Pinpoint the cell where the given text exists, returning its [x, y] midpoint coordinate. 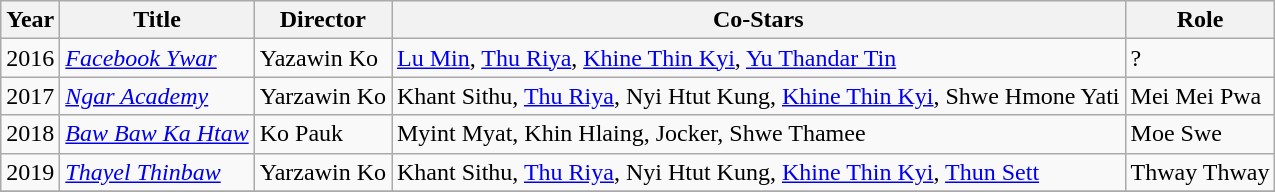
Ngar Academy [157, 96]
Lu Min, Thu Riya, Khine Thin Kyi, Yu Thandar Tin [759, 58]
2019 [30, 172]
Khant Sithu, Thu Riya, Nyi Htut Kung, Khine Thin Kyi, Shwe Hmone Yati [759, 96]
Ko Pauk [322, 134]
Director [322, 20]
Facebook Ywar [157, 58]
2018 [30, 134]
Khant Sithu, Thu Riya, Nyi Htut Kung, Khine Thin Kyi, Thun Sett [759, 172]
Role [1200, 20]
Co-Stars [759, 20]
2016 [30, 58]
Thayel Thinbaw [157, 172]
Title [157, 20]
Myint Myat, Khin Hlaing, Jocker, Shwe Thamee [759, 134]
Mei Mei Pwa [1200, 96]
2017 [30, 96]
Yazawin Ko [322, 58]
Year [30, 20]
? [1200, 58]
Baw Baw Ka Htaw [157, 134]
Thway Thway [1200, 172]
Moe Swe [1200, 134]
